Detect which cell encompasses the target text, then output its (X, Y) center coordinate. 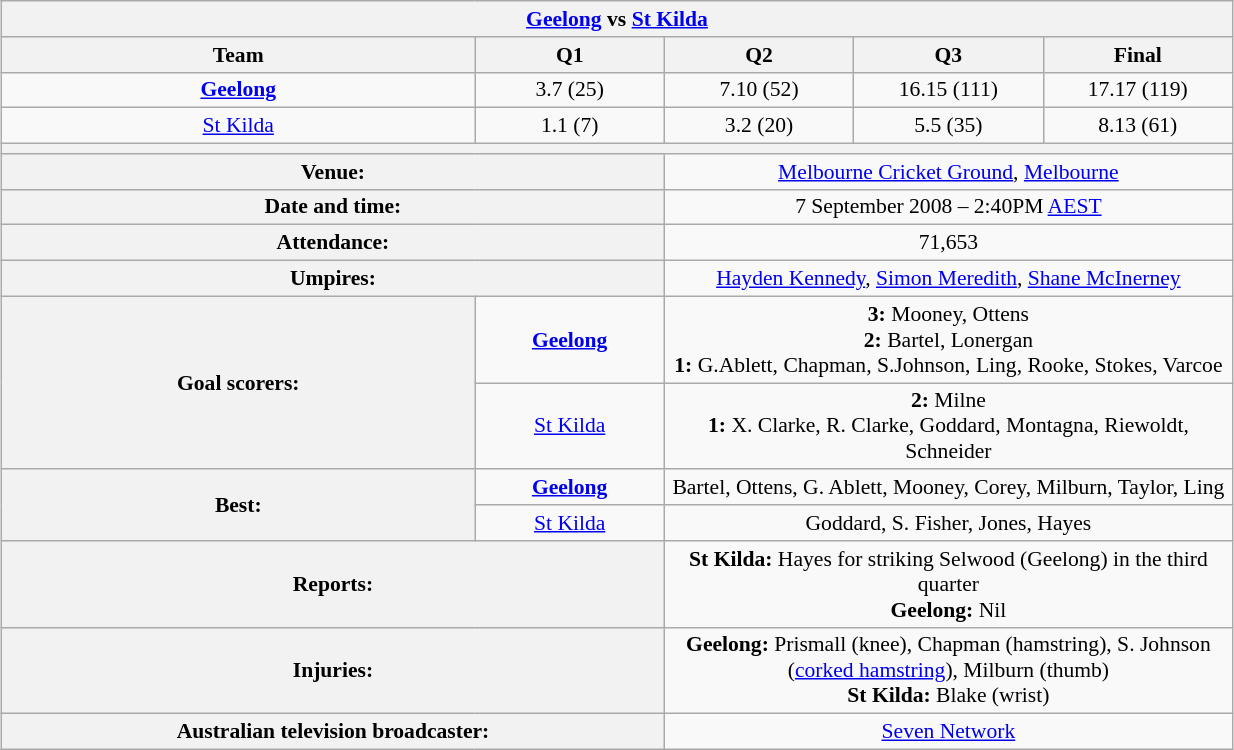
17.17 (119) (1138, 90)
5.5 (35) (948, 126)
Australian television broadcaster: (334, 732)
Q2 (758, 55)
71,653 (948, 243)
Hayden Kennedy, Simon Meredith, Shane McInerney (948, 279)
Goddard, S. Fisher, Jones, Hayes (948, 523)
Goal scorers: (238, 382)
3: Mooney, Ottens2: Bartel, Lonergan1: G.Ablett, Chapman, S.Johnson, Ling, Rooke, Stokes, Varcoe (948, 340)
1.1 (7) (570, 126)
Q1 (570, 55)
Seven Network (948, 732)
Best: (238, 506)
Attendance: (334, 243)
7.10 (52) (758, 90)
Geelong vs St Kilda (618, 19)
Geelong: Prismall (knee), Chapman (hamstring), S. Johnson (corked hamstring), Milburn (thumb)St Kilda: Blake (wrist) (948, 670)
Date and time: (334, 207)
16.15 (111) (948, 90)
3.7 (25) (570, 90)
Bartel, Ottens, G. Ablett, Mooney, Corey, Milburn, Taylor, Ling (948, 488)
Injuries: (334, 670)
Reports: (334, 584)
St Kilda: Hayes for striking Selwood (Geelong) in the third quarterGeelong: Nil (948, 584)
Final (1138, 55)
Venue: (334, 172)
2: Milne1: X. Clarke, R. Clarke, Goddard, Montagna, Riewoldt, Schneider (948, 426)
Q3 (948, 55)
Umpires: (334, 279)
Melbourne Cricket Ground, Melbourne (948, 172)
8.13 (61) (1138, 126)
7 September 2008 – 2:40PM AEST (948, 207)
3.2 (20) (758, 126)
Team (238, 55)
